Provide the (x, y) coordinate of the cell's center where the given text is located.  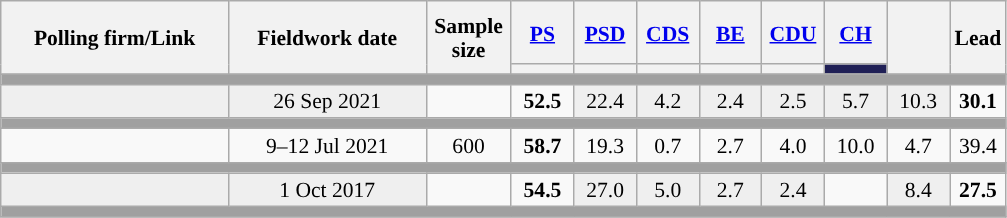
BE (730, 32)
5.7 (856, 101)
22.4 (606, 101)
CDS (668, 32)
26 Sep 2021 (327, 101)
4.2 (668, 101)
8.4 (918, 190)
30.1 (978, 101)
9–12 Jul 2021 (327, 146)
1 Oct 2017 (327, 190)
PS (542, 32)
19.3 (606, 146)
27.5 (978, 190)
54.5 (542, 190)
2.5 (794, 101)
52.5 (542, 101)
Sample size (468, 38)
39.4 (978, 146)
10.3 (918, 101)
CDU (794, 32)
CH (856, 32)
10.0 (856, 146)
Fieldwork date (327, 38)
Lead (978, 38)
PSD (606, 32)
0.7 (668, 146)
4.7 (918, 146)
58.7 (542, 146)
600 (468, 146)
Polling firm/Link (115, 38)
27.0 (606, 190)
5.0 (668, 190)
4.0 (794, 146)
